Identify which cell holds the provided text, then report its [x, y] central coordinate. 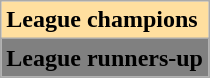
League champions [105, 20]
League runners-up [105, 58]
